Pinpoint the cell where the given text exists, returning its [x, y] midpoint coordinate. 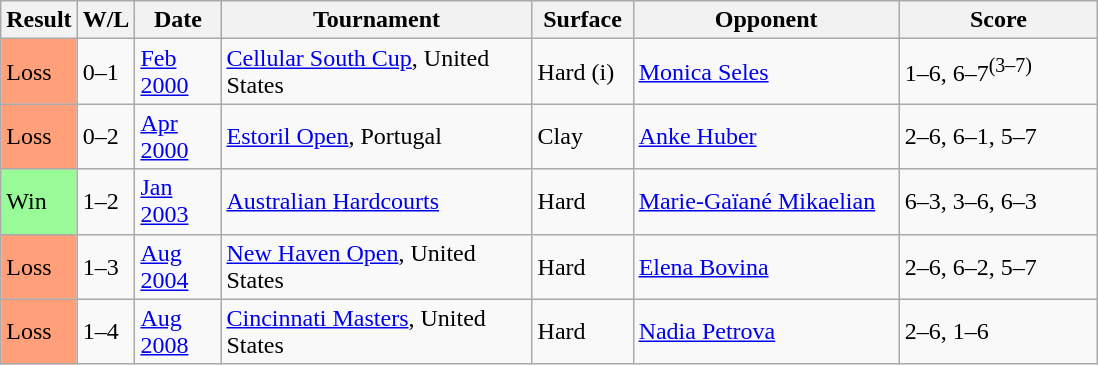
Hard (i) [582, 72]
1–6, 6–7(3–7) [998, 72]
Clay [582, 136]
Win [39, 202]
Score [998, 20]
Result [39, 20]
Opponent [766, 20]
Estoril Open, Portugal [376, 136]
New Haven Open, United States [376, 266]
6–3, 3–6, 6–3 [998, 202]
1–4 [106, 332]
0–2 [106, 136]
Monica Seles [766, 72]
2–6, 6–2, 5–7 [998, 266]
2–6, 6–1, 5–7 [998, 136]
Elena Bovina [766, 266]
Feb 2000 [178, 72]
Australian Hardcourts [376, 202]
Aug 2008 [178, 332]
Jan 2003 [178, 202]
Tournament [376, 20]
1–3 [106, 266]
Cellular South Cup, United States [376, 72]
Apr 2000 [178, 136]
Marie-Gaïané Mikaelian [766, 202]
Cincinnati Masters, United States [376, 332]
Date [178, 20]
0–1 [106, 72]
Nadia Petrova [766, 332]
W/L [106, 20]
Anke Huber [766, 136]
1–2 [106, 202]
2–6, 1–6 [998, 332]
Surface [582, 20]
Aug 2004 [178, 266]
